Output the [X, Y] coordinate of the center of the cell containing the given text.  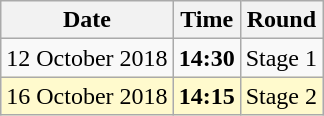
16 October 2018 [87, 96]
14:30 [206, 58]
Date [87, 20]
Stage 2 [281, 96]
Round [281, 20]
Time [206, 20]
Stage 1 [281, 58]
12 October 2018 [87, 58]
14:15 [206, 96]
